Extract the (X, Y) coordinate from the center of the cell holding the provided text.  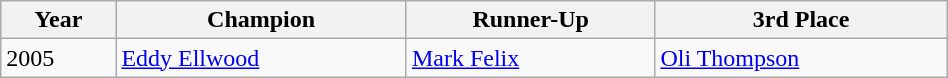
Oli Thompson (801, 58)
Champion (262, 20)
Mark Felix (530, 58)
2005 (58, 58)
Runner-Up (530, 20)
3rd Place (801, 20)
Year (58, 20)
Eddy Ellwood (262, 58)
